For the text-containing cell, return its midpoint in (X, Y) coordinate format. 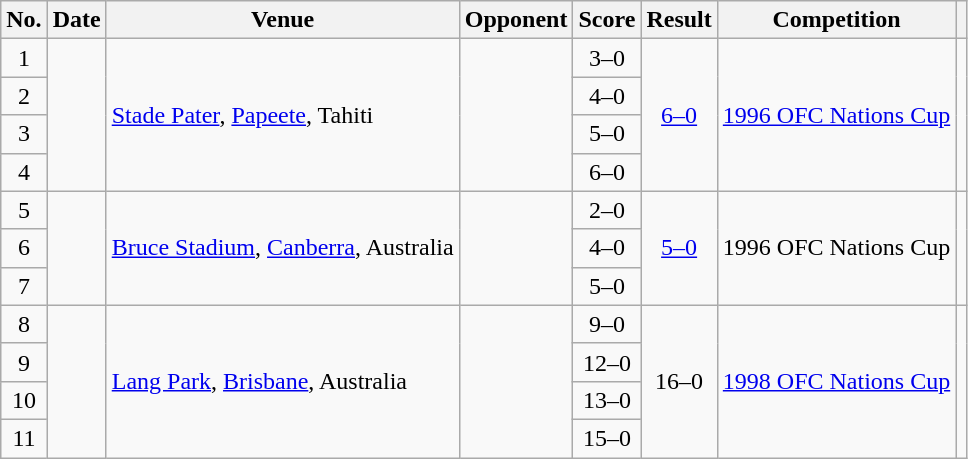
16–0 (679, 381)
13–0 (607, 400)
11 (24, 438)
9–0 (607, 324)
2 (24, 96)
Stade Pater, Papeete, Tahiti (282, 115)
Date (76, 20)
Venue (282, 20)
Bruce Stadium, Canberra, Australia (282, 248)
1998 OFC Nations Cup (836, 381)
7 (24, 286)
6 (24, 248)
8 (24, 324)
2–0 (607, 210)
10 (24, 400)
Opponent (516, 20)
3–0 (607, 58)
Lang Park, Brisbane, Australia (282, 381)
No. (24, 20)
Result (679, 20)
Competition (836, 20)
15–0 (607, 438)
12–0 (607, 362)
3 (24, 134)
9 (24, 362)
Score (607, 20)
1 (24, 58)
4 (24, 172)
5 (24, 210)
